From the cell containing the given text, extract its center point as [x, y] coordinate. 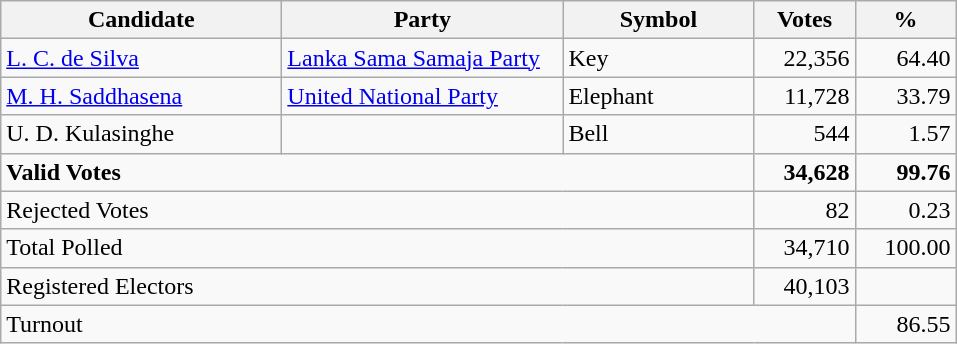
Turnout [428, 324]
Key [658, 58]
L. C. de Silva [142, 58]
34,710 [804, 248]
Bell [658, 134]
Elephant [658, 96]
22,356 [804, 58]
33.79 [906, 96]
Total Polled [378, 248]
11,728 [804, 96]
Valid Votes [378, 172]
34,628 [804, 172]
Lanka Sama Samaja Party [422, 58]
U. D. Kulasinghe [142, 134]
United National Party [422, 96]
100.00 [906, 248]
Candidate [142, 20]
% [906, 20]
Rejected Votes [378, 210]
Symbol [658, 20]
99.76 [906, 172]
40,103 [804, 286]
82 [804, 210]
M. H. Saddhasena [142, 96]
0.23 [906, 210]
86.55 [906, 324]
Registered Electors [378, 286]
Votes [804, 20]
64.40 [906, 58]
Party [422, 20]
1.57 [906, 134]
544 [804, 134]
